Find where the given text appears and provide that cell's center as [x, y] coordinate. 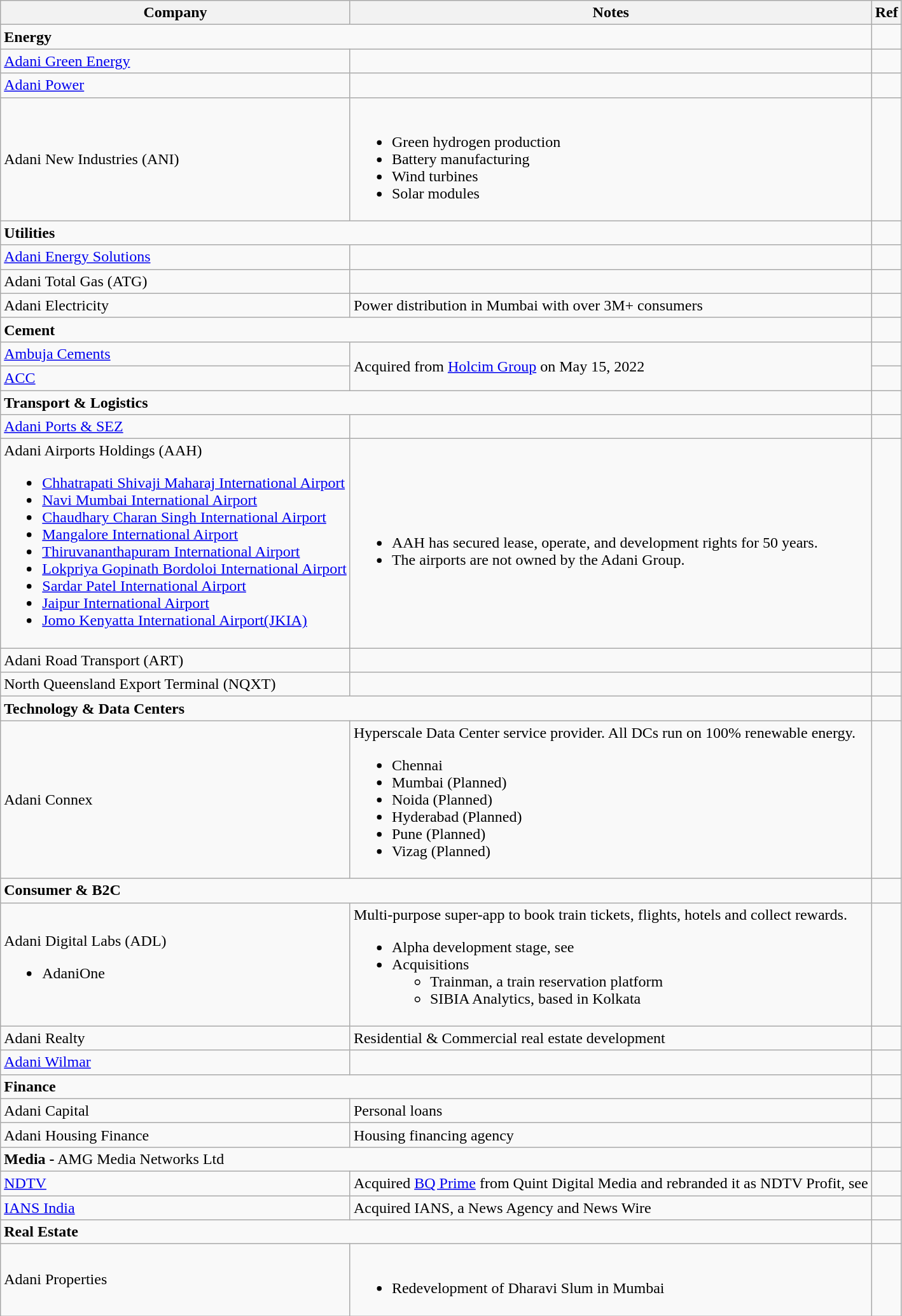
Adani New Industries (ANI) [176, 159]
Adani Road Transport (ART) [176, 660]
Adani Total Gas (ATG) [176, 281]
Consumer & B2C [436, 890]
Power distribution in Mumbai with over 3M+ consumers [611, 305]
Acquired from Holcim Group on May 15, 2022 [611, 366]
Adani Wilmar [176, 1062]
Acquired BQ Prime from Quint Digital Media and rebranded it as NDTV Profit, see [611, 1183]
Adani Digital Labs (ADL)AdaniOne [176, 964]
Ref [887, 13]
Technology & Data Centers [436, 709]
Adani Ports & SEZ [176, 427]
Energy [436, 37]
Residential & Commercial real estate development [611, 1038]
Adani Energy Solutions [176, 257]
Transport & Logistics [436, 403]
Media - AMG Media Networks Ltd [436, 1159]
Ambuja Cements [176, 354]
North Queensland Export Terminal (NQXT) [176, 684]
Adani Connex [176, 800]
Real Estate [436, 1232]
IANS India [176, 1208]
AAH has secured lease, operate, and development rights for 50 years.The airports are not owned by the Adani Group. [611, 543]
Acquired IANS, a News Agency and News Wire [611, 1208]
Finance [436, 1086]
Company [176, 13]
NDTV [176, 1183]
Housing financing agency [611, 1135]
Adani Properties [176, 1280]
Adani Power [176, 85]
Adani Green Energy [176, 61]
Adani Housing Finance [176, 1135]
ACC [176, 378]
Utilities [436, 233]
Personal loans [611, 1111]
Redevelopment of Dharavi Slum in Mumbai [611, 1280]
Adani Electricity [176, 305]
Notes [611, 13]
Green hydrogen productionBattery manufacturingWind turbinesSolar modules [611, 159]
Adani Realty [176, 1038]
Adani Capital [176, 1111]
Cement [436, 329]
